Detect which cell encompasses the target text, then output its [x, y] center coordinate. 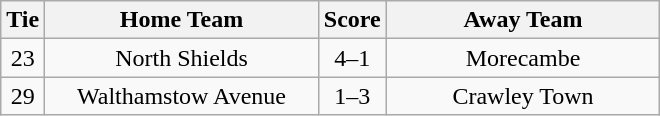
Score [352, 20]
4–1 [352, 58]
Tie [23, 20]
Walthamstow Avenue [182, 96]
Crawley Town [523, 96]
Home Team [182, 20]
Morecambe [523, 58]
North Shields [182, 58]
23 [23, 58]
29 [23, 96]
Away Team [523, 20]
1–3 [352, 96]
